Find where the given text appears and provide that cell's center as (X, Y) coordinate. 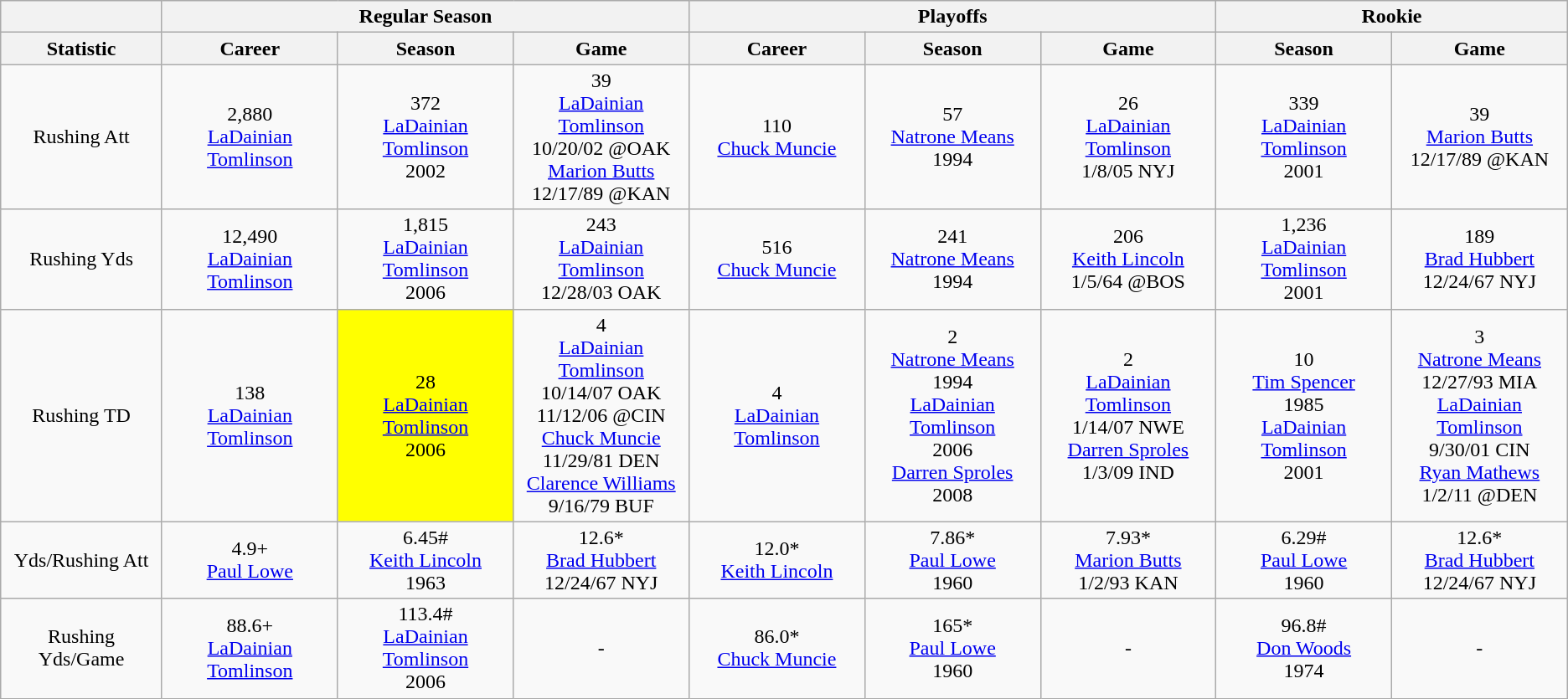
138LaDainian Tomlinson (250, 415)
57Natrone Means1994 (952, 137)
516Chuck Muncie (777, 260)
26LaDainian Tomlinson1/8/05 NYJ (1128, 137)
10Tim Spencer1985LaDainian Tomlinson2001 (1304, 415)
110Chuck Muncie (777, 137)
Rushing Att (82, 137)
Rushing Yds/Game (82, 648)
4LaDainian Tomlinson10/14/07 OAK11/12/06 @CINChuck Muncie11/29/81 DENClarence Williams9/16/79 BUF (601, 415)
1,236LaDainian Tomlinson2001 (1304, 260)
28LaDainian Tomlinson2006 (426, 415)
86.0*Chuck Muncie (777, 648)
2,880LaDainian Tomlinson (250, 137)
96.8#Don Woods1974 (1304, 648)
Rushing TD (82, 415)
4.9+Paul Lowe (250, 560)
206Keith Lincoln1/5/64 @BOS (1128, 260)
7.86*Paul Lowe1960 (952, 560)
39Marion Butts12/17/89 @KAN (1479, 137)
6.45#Keith Lincoln1963 (426, 560)
88.6+LaDainian Tomlinson (250, 648)
6.29#Paul Lowe1960 (1304, 560)
Statistic (82, 49)
372LaDainian Tomlinson2002 (426, 137)
2Natrone Means1994LaDainian Tomlinson2006Darren Sproles2008 (952, 415)
2LaDainian Tomlinson1/14/07 NWEDarren Sproles1/3/09 IND (1128, 415)
39LaDainian Tomlinson10/20/02 @OAKMarion Butts12/17/89 @KAN (601, 137)
241Natrone Means1994 (952, 260)
243LaDainian Tomlinson12/28/03 OAK (601, 260)
165*Paul Lowe1960 (952, 648)
12.0*Keith Lincoln (777, 560)
7.93*Marion Butts1/2/93 KAN (1128, 560)
1,815LaDainian Tomlinson2006 (426, 260)
Regular Season (426, 17)
Yds/Rushing Att (82, 560)
12,490LaDainian Tomlinson (250, 260)
4LaDainian Tomlinson (777, 415)
Rushing Yds (82, 260)
3Natrone Means12/27/93 MIALaDainian Tomlinson9/30/01 CINRyan Mathews1/2/11 @DEN (1479, 415)
Playoffs (953, 17)
339LaDainian Tomlinson2001 (1304, 137)
Rookie (1392, 17)
113.4#LaDainian Tomlinson2006 (426, 648)
189Brad Hubbert12/24/67 NYJ (1479, 260)
